Detect which cell encompasses the target text, then output its (x, y) center coordinate. 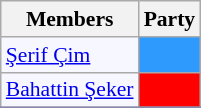
Bahattin Şeker (70, 90)
Şerif Çim (70, 55)
Members (70, 19)
Party (170, 19)
